Extract the (X, Y) coordinate from the center of the cell holding the provided text.  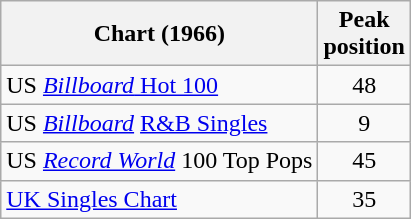
US Billboard Hot 100 (160, 85)
35 (364, 199)
45 (364, 161)
UK Singles Chart (160, 199)
US Billboard R&B Singles (160, 123)
9 (364, 123)
Peakposition (364, 34)
Chart (1966) (160, 34)
48 (364, 85)
US Record World 100 Top Pops (160, 161)
